Locate the cell with the specified text and output its (x, y) center coordinate. 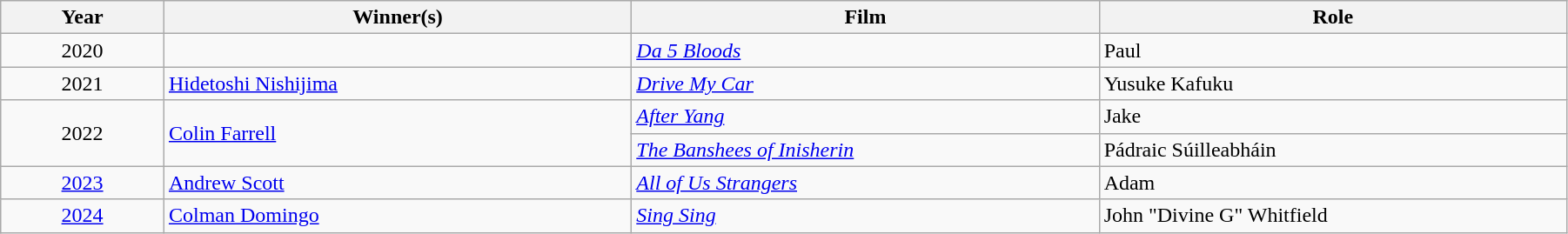
Pádraic Súilleabháin (1333, 150)
The Banshees of Inisherin (865, 150)
2022 (83, 133)
Colman Domingo (397, 216)
Sing Sing (865, 216)
Film (865, 17)
Andrew Scott (397, 183)
Colin Farrell (397, 133)
Hidetoshi Nishijima (397, 84)
2023 (83, 183)
John "Divine G" Whitfield (1333, 216)
2024 (83, 216)
Drive My Car (865, 84)
2020 (83, 50)
Winner(s) (397, 17)
Paul (1333, 50)
Role (1333, 17)
Adam (1333, 183)
Year (83, 17)
All of Us Strangers (865, 183)
After Yang (865, 117)
Da 5 Bloods (865, 50)
Jake (1333, 117)
Yusuke Kafuku (1333, 84)
2021 (83, 84)
